Determine the (X, Y) coordinate at the center of the cell enclosing the given text.  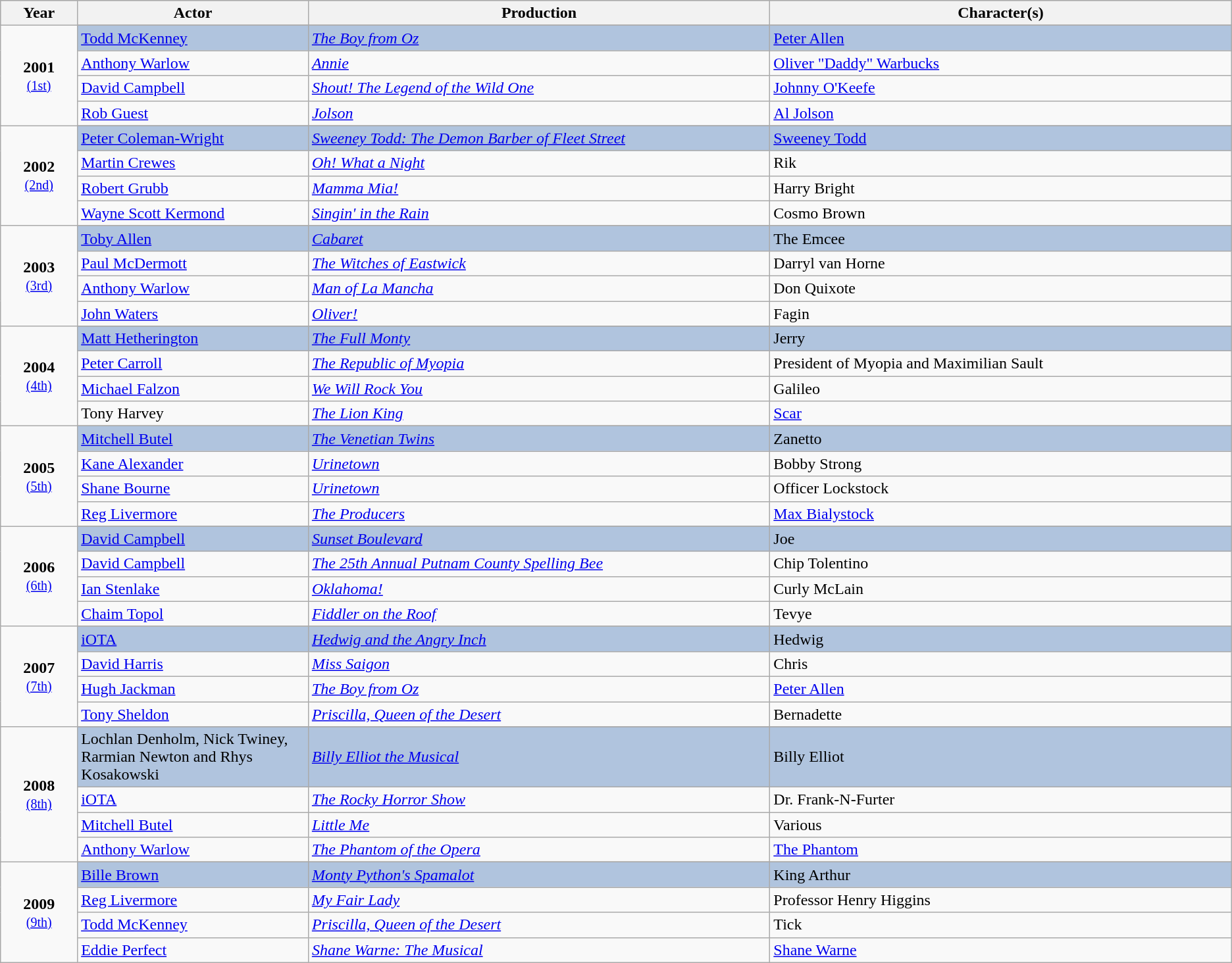
2008(8th) (39, 795)
Bernadette (1000, 714)
Matt Hetherington (193, 339)
Kane Alexander (193, 464)
Rik (1000, 163)
Hedwig and the Angry Inch (538, 639)
Year (39, 13)
2003(3rd) (39, 276)
Little Me (538, 825)
Don Quixote (1000, 288)
Tick (1000, 925)
Chip Tolentino (1000, 564)
We Will Rock You (538, 389)
Oh! What a Night (538, 163)
Hugh Jackman (193, 689)
The Phantom (1000, 850)
Max Bialystock (1000, 514)
Bobby Strong (1000, 464)
2009(9th) (39, 912)
Peter Coleman-Wright (193, 138)
2004(4th) (39, 376)
2001(1st) (39, 76)
Scar (1000, 414)
Tony Harvey (193, 414)
Darryl van Horne (1000, 263)
Zanetto (1000, 439)
Jerry (1000, 339)
Professor Henry Higgins (1000, 900)
2006(6th) (39, 576)
Wayne Scott Kermond (193, 213)
Galileo (1000, 389)
Eddie Perfect (193, 950)
Man of La Mancha (538, 288)
Harry Bright (1000, 188)
Shane Warne: The Musical (538, 950)
Monty Python's Spamalot (538, 875)
Shane Warne (1000, 950)
Billy Elliot (1000, 757)
Ian Stenlake (193, 589)
Paul McDermott (193, 263)
Fagin (1000, 314)
Oliver! (538, 314)
Toby Allen (193, 238)
Mamma Mia! (538, 188)
King Arthur (1000, 875)
2002(2nd) (39, 176)
Oklahoma! (538, 589)
Al Jolson (1000, 113)
Cabaret (538, 238)
Production (538, 13)
Chris (1000, 664)
Miss Saigon (538, 664)
Oliver "Daddy" Warbucks (1000, 63)
Cosmo Brown (1000, 213)
Bille Brown (193, 875)
Annie (538, 63)
The Full Monty (538, 339)
Tony Sheldon (193, 714)
The Emcee (1000, 238)
Jolson (538, 113)
The Phantom of the Opera (538, 850)
Actor (193, 13)
The 25th Annual Putnam County Spelling Bee (538, 564)
Johnny O'Keefe (1000, 88)
Shout! The Legend of the Wild One (538, 88)
The Producers (538, 514)
Sweeney Todd (1000, 138)
Billy Elliot the Musical (538, 757)
Various (1000, 825)
Sweeney Todd: The Demon Barber of Fleet Street (538, 138)
Chaim Topol (193, 614)
Lochlan Denholm, Nick Twiney, Rarmian Newton and Rhys Kosakowski (193, 757)
2007(7th) (39, 676)
Curly McLain (1000, 589)
2005(5th) (39, 476)
Peter Carroll (193, 364)
Sunset Boulevard (538, 539)
Rob Guest (193, 113)
The Venetian Twins (538, 439)
The Lion King (538, 414)
David Harris (193, 664)
Hedwig (1000, 639)
The Rocky Horror Show (538, 800)
Shane Bourne (193, 489)
John Waters (193, 314)
Officer Lockstock (1000, 489)
President of Myopia and Maximilian Sault (1000, 364)
The Republic of Myopia (538, 364)
Character(s) (1000, 13)
Michael Falzon (193, 389)
Martin Crewes (193, 163)
The Witches of Eastwick (538, 263)
Fiddler on the Roof (538, 614)
Dr. Frank-N-Furter (1000, 800)
Joe (1000, 539)
Tevye (1000, 614)
Robert Grubb (193, 188)
Singin' in the Rain (538, 213)
My Fair Lady (538, 900)
